Return (x, y) of the center of cell containing provided text 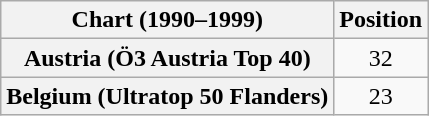
23 (381, 96)
32 (381, 58)
Position (381, 20)
Chart (1990–1999) (168, 20)
Austria (Ö3 Austria Top 40) (168, 58)
Belgium (Ultratop 50 Flanders) (168, 96)
